Locate the cell with the specified text and output its (x, y) center coordinate. 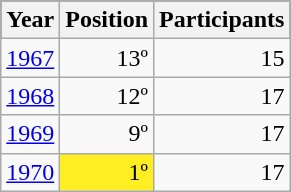
Year (30, 20)
1º (107, 172)
1969 (30, 134)
12º (107, 96)
13º (107, 58)
1970 (30, 172)
15 (222, 58)
1967 (30, 58)
9º (107, 134)
Position (107, 20)
1968 (30, 96)
Participants (222, 20)
